Scan for the cell matching the given text and deliver its (x, y) coordinate at center. 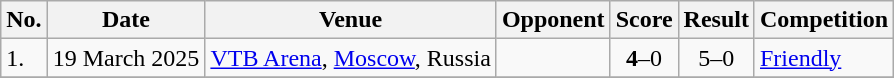
5–0 (716, 58)
Opponent (553, 20)
VTB Arena, Moscow, Russia (350, 58)
1. (24, 58)
4–0 (644, 58)
19 March 2025 (126, 58)
Result (716, 20)
Date (126, 20)
Score (644, 20)
Friendly (824, 58)
Venue (350, 20)
No. (24, 20)
Competition (824, 20)
